Locate the cell with the specified text and output its (x, y) center coordinate. 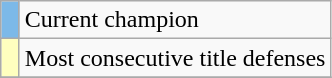
Current champion (175, 20)
Most consecutive title defenses (175, 58)
